Detect which cell encompasses the target text, then output its (x, y) center coordinate. 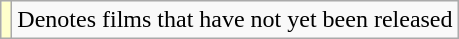
Denotes films that have not yet been released (235, 20)
